Locate the cell with the specified text and output its [X, Y] center coordinate. 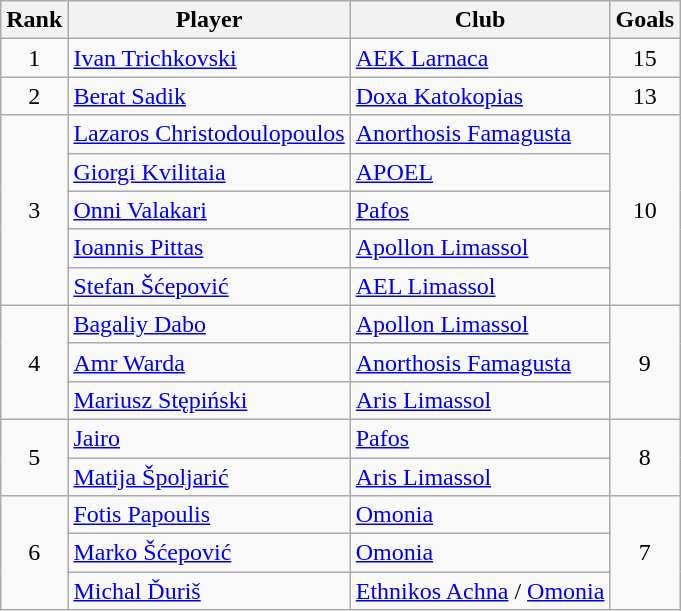
Player [209, 20]
3 [34, 210]
APOEL [480, 172]
Amr Warda [209, 362]
Bagaliy Dabo [209, 324]
Doxa Katokopias [480, 96]
Ioannis Pittas [209, 248]
AEL Limassol [480, 286]
6 [34, 553]
Goals [645, 20]
4 [34, 362]
Giorgi Kvilitaia [209, 172]
Ethnikos Achna / Omonia [480, 591]
Mariusz Stępiński [209, 400]
8 [645, 457]
13 [645, 96]
Fotis Papoulis [209, 515]
1 [34, 58]
AEK Larnaca [480, 58]
Marko Šćepović [209, 553]
Lazaros Christodoulopoulos [209, 134]
5 [34, 457]
Onni Valakari [209, 210]
9 [645, 362]
Club [480, 20]
10 [645, 210]
2 [34, 96]
Berat Sadik [209, 96]
Rank [34, 20]
Ivan Trichkovski [209, 58]
Jairo [209, 438]
15 [645, 58]
Matija Špoljarić [209, 477]
Michal Ďuriš [209, 591]
7 [645, 553]
Stefan Šćepović [209, 286]
